Return the [x, y] coordinate for the center point of the cell that contains the specified text.  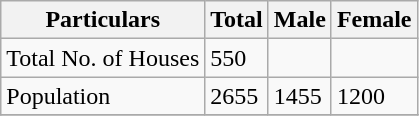
Population [103, 96]
Total [237, 20]
Total No. of Houses [103, 58]
550 [237, 58]
2655 [237, 96]
1455 [300, 96]
Particulars [103, 20]
Female [374, 20]
Male [300, 20]
1200 [374, 96]
